Output the [X, Y] coordinate of the center of the cell containing the given text.  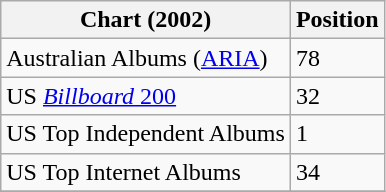
1 [337, 134]
78 [337, 58]
Australian Albums (ARIA) [146, 58]
US Top Internet Albums [146, 172]
Position [337, 20]
Chart (2002) [146, 20]
32 [337, 96]
US Billboard 200 [146, 96]
US Top Independent Albums [146, 134]
34 [337, 172]
